Detect which cell encompasses the target text, then output its [X, Y] center coordinate. 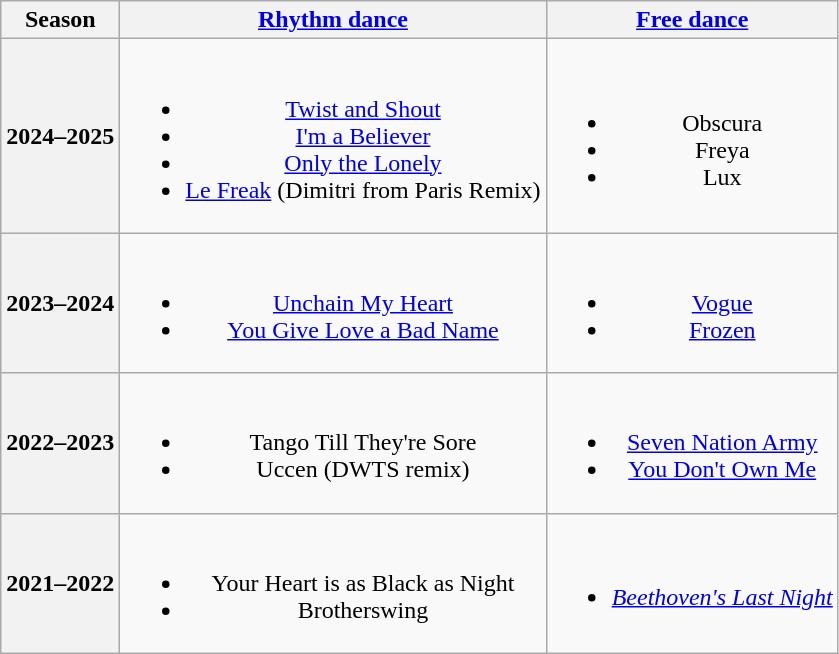
2024–2025 [60, 136]
2022–2023 [60, 443]
2021–2022 [60, 583]
Seven Nation Army You Don't Own Me [692, 443]
Season [60, 20]
Rhythm dance [333, 20]
Your Heart is as Black as Night Brotherswing [333, 583]
Beethoven's Last Night [692, 583]
2023–2024 [60, 303]
Free dance [692, 20]
VogueFrozen [692, 303]
Unchain My Heart You Give Love a Bad Name [333, 303]
Obscura Freya Lux [692, 136]
Tango Till They're Sore Uccen (DWTS remix) [333, 443]
Twist and Shout I'm a Believer Only the Lonely Le Freak (Dimitri from Paris Remix) [333, 136]
